Determine the [x, y] coordinate at the center of the cell enclosing the given text.  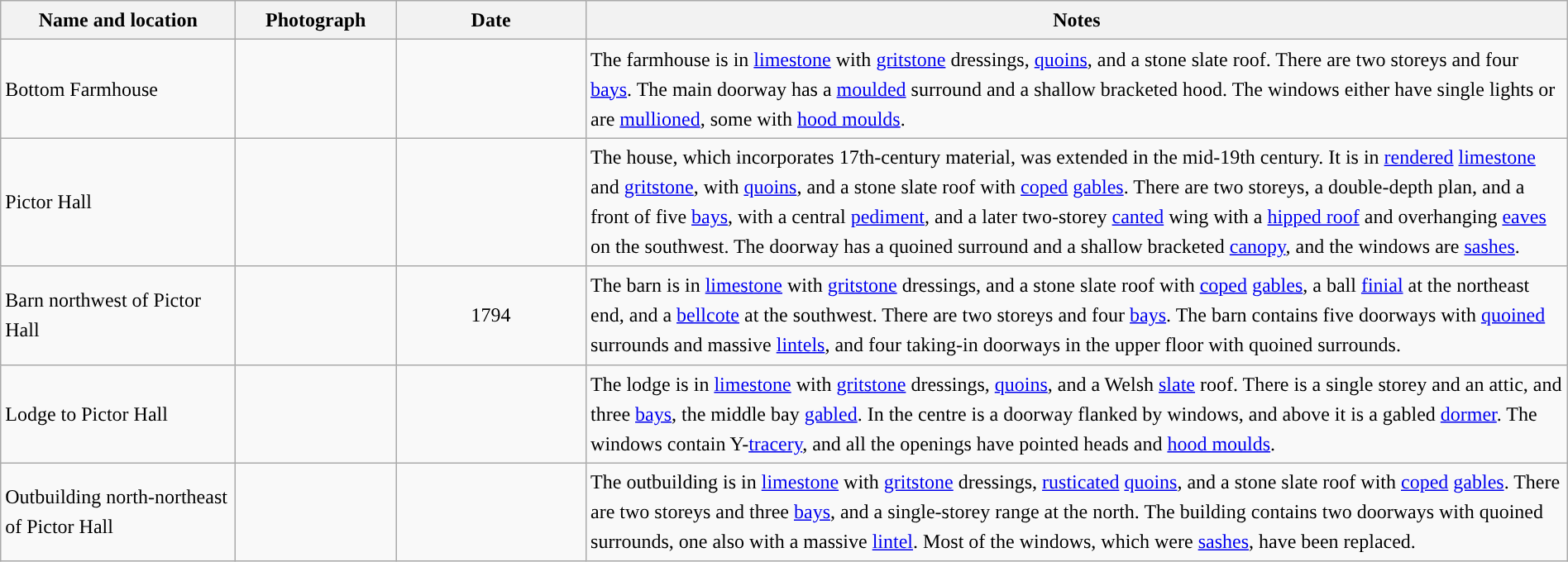
Barn northwest of Pictor Hall [118, 316]
Notes [1077, 20]
Pictor Hall [118, 202]
Name and location [118, 20]
1794 [491, 316]
Photograph [316, 20]
Bottom Farmhouse [118, 89]
Lodge to Pictor Hall [118, 413]
Outbuilding north-northeast of Pictor Hall [118, 512]
Date [491, 20]
